Provide the [X, Y] coordinate of the cell's center where the given text is located.  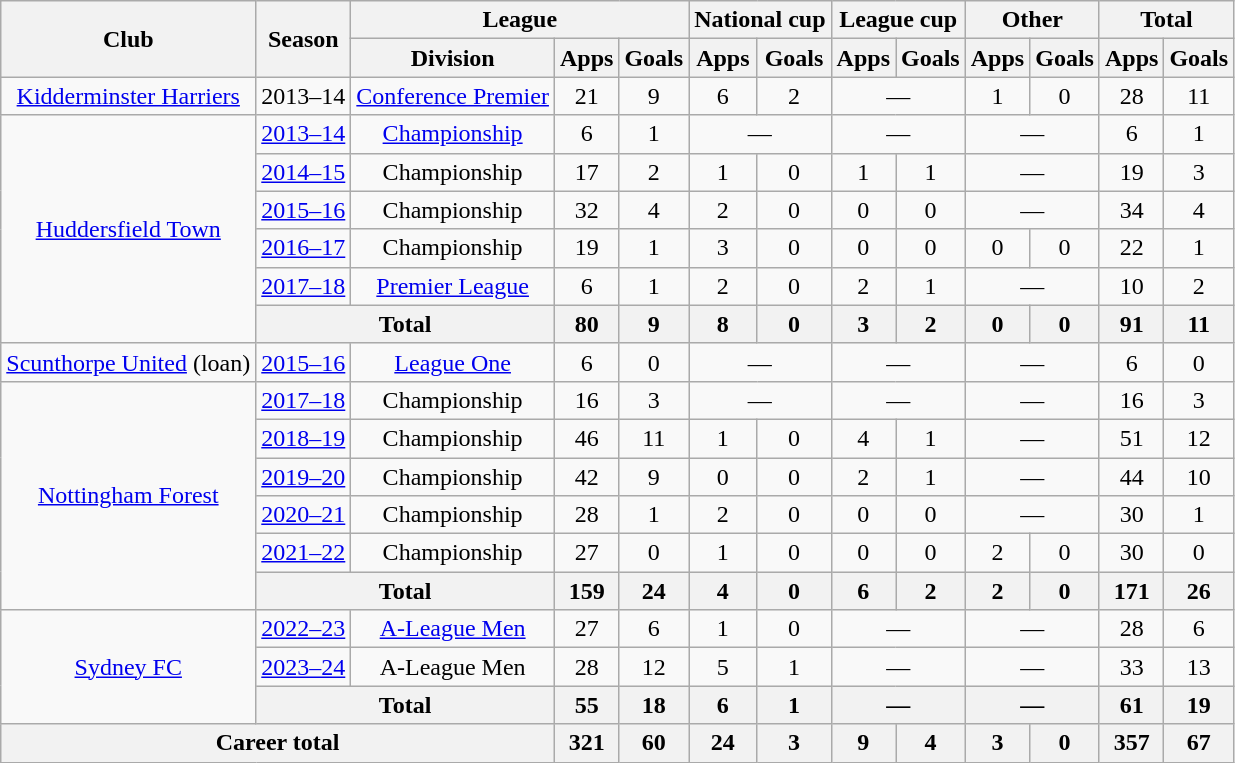
Premier League [453, 286]
171 [1131, 591]
2014–15 [304, 172]
33 [1131, 667]
60 [654, 743]
46 [586, 438]
17 [586, 172]
2019–20 [304, 477]
55 [586, 705]
Sydney FC [128, 667]
Huddersfield Town [128, 229]
44 [1131, 477]
61 [1131, 705]
2021–22 [304, 553]
8 [723, 324]
32 [586, 210]
18 [654, 705]
159 [586, 591]
42 [586, 477]
Club [128, 39]
21 [586, 96]
91 [1131, 324]
80 [586, 324]
Other [1032, 20]
51 [1131, 438]
League [520, 20]
League cup [898, 20]
Division [453, 58]
Conference Premier [453, 96]
2022–23 [304, 629]
5 [723, 667]
34 [1131, 210]
321 [586, 743]
Season [304, 39]
Career total [278, 743]
67 [1199, 743]
2023–24 [304, 667]
Kidderminster Harriers [128, 96]
2016–17 [304, 248]
26 [1199, 591]
2018–19 [304, 438]
League One [453, 362]
13 [1199, 667]
National cup [760, 20]
357 [1131, 743]
Nottingham Forest [128, 495]
Scunthorpe United (loan) [128, 362]
2020–21 [304, 515]
22 [1131, 248]
